Determine the [X, Y] coordinate at the center of the cell enclosing the given text.  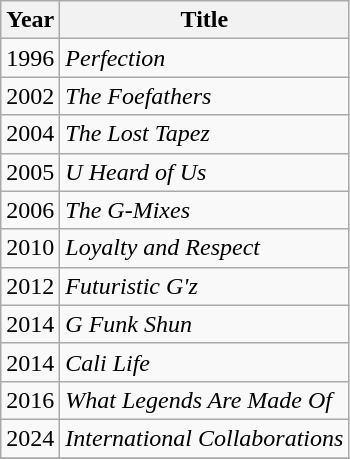
2002 [30, 96]
2006 [30, 210]
G Funk Shun [204, 324]
Futuristic G'z [204, 286]
2010 [30, 248]
What Legends Are Made Of [204, 400]
The Foefathers [204, 96]
2005 [30, 172]
Cali Life [204, 362]
International Collaborations [204, 438]
Loyalty and Respect [204, 248]
2012 [30, 286]
Title [204, 20]
Year [30, 20]
U Heard of Us [204, 172]
2024 [30, 438]
2016 [30, 400]
1996 [30, 58]
2004 [30, 134]
The Lost Tapez [204, 134]
The G-Mixes [204, 210]
Perfection [204, 58]
